Scan for the cell matching the given text and deliver its (X, Y) coordinate at center. 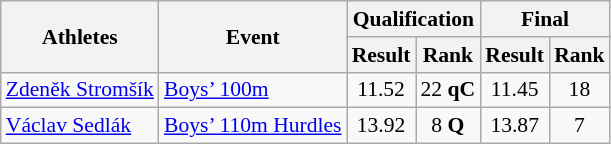
Final (544, 19)
Athletes (80, 36)
7 (580, 126)
22 qC (448, 90)
8 Q (448, 126)
13.87 (514, 126)
18 (580, 90)
Boys’ 110m Hurdles (253, 126)
Boys’ 100m (253, 90)
Václav Sedlák (80, 126)
Event (253, 36)
Zdeněk Stromšík (80, 90)
11.45 (514, 90)
Qualification (414, 19)
11.52 (382, 90)
13.92 (382, 126)
